For the text-containing cell, return its midpoint in [X, Y] coordinate format. 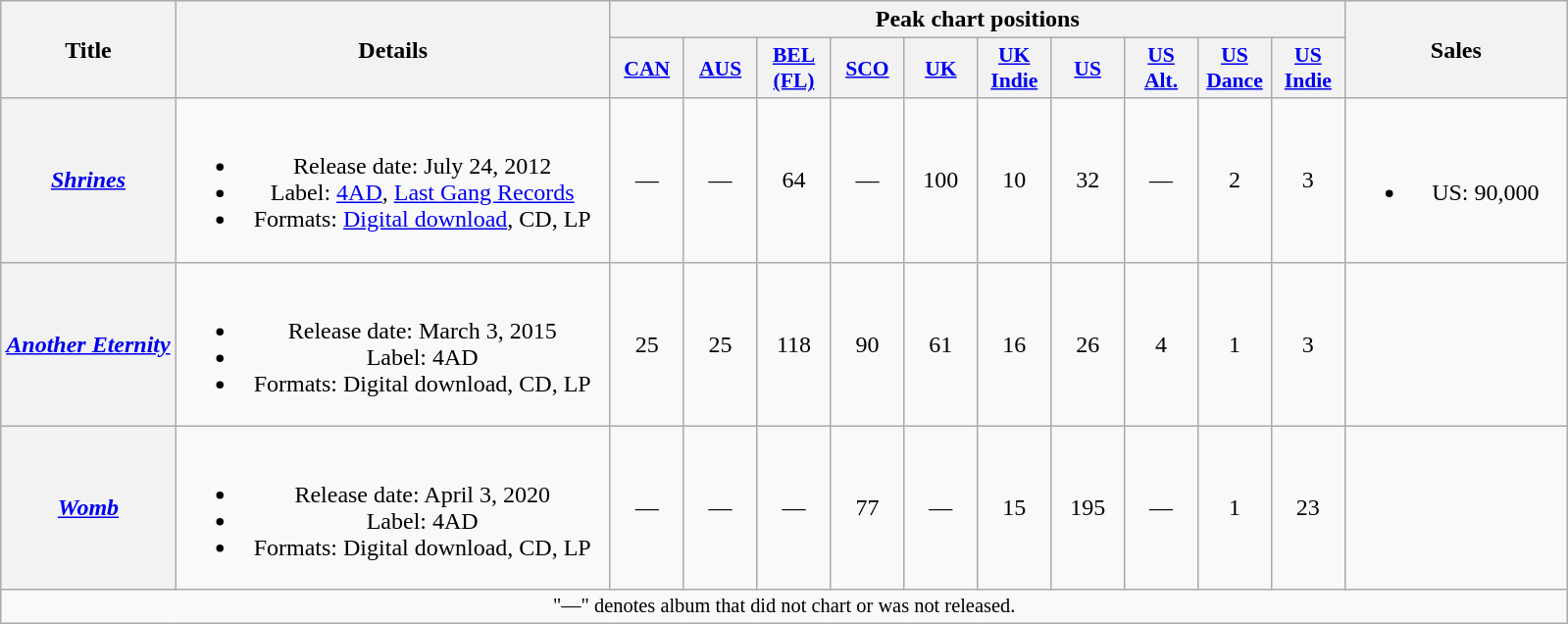
BEL (FL) [794, 69]
SCO [867, 69]
Womb [88, 508]
Peak chart positions [977, 20]
16 [1014, 343]
US [1088, 69]
4 [1161, 343]
64 [794, 181]
Details [392, 49]
AUS [720, 69]
23 [1308, 508]
10 [1014, 181]
"—" denotes album that did not chart or was not released. [784, 606]
32 [1088, 181]
UK [941, 69]
USIndie [1308, 69]
USAlt. [1161, 69]
Shrines [88, 181]
26 [1088, 343]
Sales [1455, 49]
2 [1234, 181]
CAN [647, 69]
90 [867, 343]
UKIndie [1014, 69]
USDance [1234, 69]
Release date: April 3, 2020Label: 4ADFormats: Digital download, CD, LP [392, 508]
Title [88, 49]
100 [941, 181]
Release date: March 3, 2015Label: 4ADFormats: Digital download, CD, LP [392, 343]
195 [1088, 508]
61 [941, 343]
Release date: July 24, 2012Label: 4AD, Last Gang RecordsFormats: Digital download, CD, LP [392, 181]
US: 90,000 [1455, 181]
15 [1014, 508]
77 [867, 508]
Another Eternity [88, 343]
118 [794, 343]
